Scan for the cell matching the given text and deliver its [X, Y] coordinate at center. 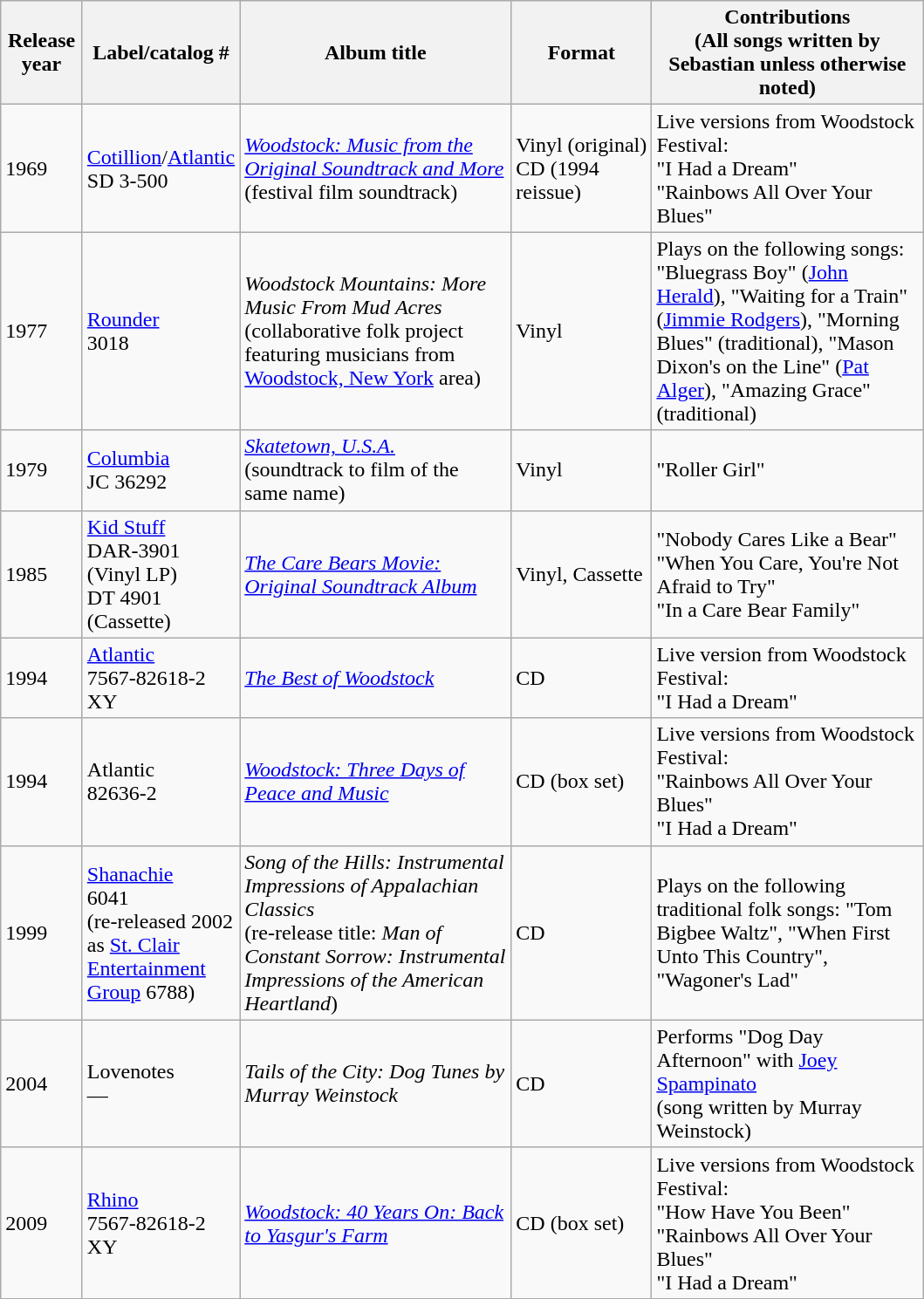
Rhino7567-82618-2 XY [161, 1223]
Format [581, 52]
Live version from Woodstock Festival:"I Had a Dream" [787, 678]
Woodstock: Music from the Original Soundtrack and More (festival film soundtrack) [375, 168]
Contributions(All songs written by Sebastian unless otherwise noted) [787, 52]
Album title [375, 52]
Tails of the City: Dog Tunes by Murray Weinstock [375, 1084]
Woodstock Mountains: More Music From Mud Acres(collaborative folk project featuring musicians from Woodstock, New York area) [375, 332]
1977 [42, 332]
1999 [42, 933]
Label/catalog # [161, 52]
Plays on the following traditional folk songs: "Tom Bigbee Waltz", "When First Unto This Country", "Wagoner's Lad" [787, 933]
Woodstock: 40 Years On: Back to Yasgur's Farm [375, 1223]
Woodstock: Three Days of Peace and Music [375, 782]
ColumbiaJC 36292 [161, 470]
Shanachie6041 (re-released 2002 as St. Clair Entertainment Group 6788) [161, 933]
Vinyl, Cassette [581, 574]
1979 [42, 470]
Live versions from Woodstock Festival:"How Have You Been""Rainbows All Over Your Blues""I Had a Dream" [787, 1223]
Atlantic82636-2 [161, 782]
Performs "Dog Day Afternoon" with Joey Spampinato(song written by Murray Weinstock) [787, 1084]
Cotillion/AtlanticSD 3-500 [161, 168]
2009 [42, 1223]
Rounder 3018 [161, 332]
2004 [42, 1084]
Vinyl (original)CD (1994 reissue) [581, 168]
The Best of Woodstock [375, 678]
1969 [42, 168]
"Nobody Cares Like a Bear""When You Care, You're Not Afraid to Try""In a Care Bear Family" [787, 574]
Kid StuffDAR-3901 (Vinyl LP) DT 4901 (Cassette) [161, 574]
The Care Bears Movie: Original Soundtrack Album [375, 574]
"Roller Girl" [787, 470]
Atlantic7567-82618-2 XY [161, 678]
Release year [42, 52]
Live versions from Woodstock Festival:"Rainbows All Over Your Blues""I Had a Dream" [787, 782]
Skatetown, U.S.A.(soundtrack to film of the same name) [375, 470]
Lovenotes— [161, 1084]
Live versions from Woodstock Festival:"I Had a Dream""Rainbows All Over Your Blues" [787, 168]
1985 [42, 574]
